Identify which cell holds the provided text, then report its [x, y] central coordinate. 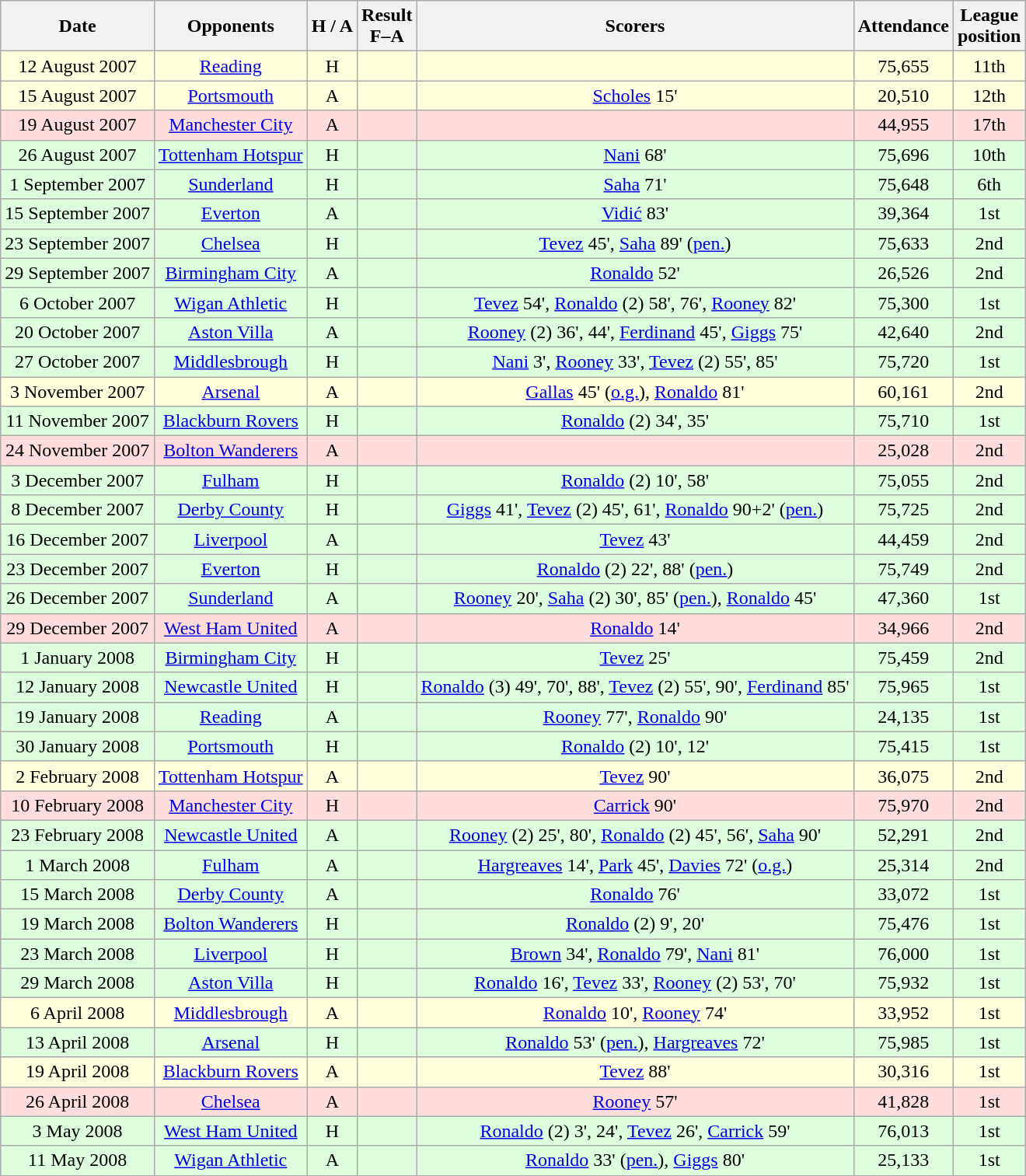
H / A [332, 26]
44,459 [903, 539]
Ronaldo (2) 22', 88' (pen.) [635, 569]
Ronaldo 16', Tevez 33', Rooney (2) 53', 70' [635, 983]
75,696 [903, 155]
Ronaldo 52' [635, 273]
75,415 [903, 746]
Nani 68' [635, 155]
16 December 2007 [78, 539]
75,710 [903, 421]
23 March 2008 [78, 954]
Brown 34', Ronaldo 79', Nani 81' [635, 954]
23 September 2007 [78, 243]
24 November 2007 [78, 451]
Tevez 45', Saha 89' (pen.) [635, 243]
Tevez 90' [635, 776]
6 October 2007 [78, 302]
Nani 3', Rooney 33', Tevez (2) 55', 85' [635, 361]
Rooney 57' [635, 1101]
Opponents [230, 26]
44,955 [903, 125]
27 October 2007 [78, 361]
25,133 [903, 1160]
Ronaldo (2) 10', 12' [635, 746]
75,932 [903, 983]
Ronaldo 53' (pen.), Hargreaves 72' [635, 1042]
60,161 [903, 391]
26 December 2007 [78, 598]
75,476 [903, 924]
15 September 2007 [78, 214]
Vidić 83' [635, 214]
3 November 2007 [78, 391]
Ronaldo 10', Rooney 74' [635, 1013]
41,828 [903, 1101]
Leagueposition [989, 26]
Ronaldo (2) 34', 35' [635, 421]
3 May 2008 [78, 1131]
Rooney 20', Saha (2) 30', 85' (pen.), Ronaldo 45' [635, 598]
25,028 [903, 451]
75,055 [903, 480]
75,655 [903, 66]
75,648 [903, 184]
26,526 [903, 273]
6 April 2008 [78, 1013]
75,985 [903, 1042]
10 February 2008 [78, 805]
Ronaldo 76' [635, 895]
26 August 2007 [78, 155]
24,135 [903, 717]
20 October 2007 [78, 332]
ResultF–A [387, 26]
Hargreaves 14', Park 45', Davies 72' (o.g.) [635, 865]
Carrick 90' [635, 805]
Date [78, 26]
75,970 [903, 805]
75,633 [903, 243]
6th [989, 184]
20,510 [903, 96]
23 February 2008 [78, 835]
19 April 2008 [78, 1072]
47,360 [903, 598]
1 September 2007 [78, 184]
75,459 [903, 658]
23 December 2007 [78, 569]
Gallas 45' (o.g.), Ronaldo 81' [635, 391]
76,000 [903, 954]
2 February 2008 [78, 776]
34,966 [903, 628]
15 March 2008 [78, 895]
26 April 2008 [78, 1101]
Rooney (2) 36', 44', Ferdinand 45', Giggs 75' [635, 332]
Rooney (2) 25', 80', Ronaldo (2) 45', 56', Saha 90' [635, 835]
Scholes 15' [635, 96]
29 December 2007 [78, 628]
30 January 2008 [78, 746]
25,314 [903, 865]
75,300 [903, 302]
39,364 [903, 214]
12 August 2007 [78, 66]
29 September 2007 [78, 273]
15 August 2007 [78, 96]
1 March 2008 [78, 865]
Tevez 88' [635, 1072]
Ronaldo 14' [635, 628]
29 March 2008 [78, 983]
Rooney 77', Ronaldo 90' [635, 717]
Tevez 25' [635, 658]
Saha 71' [635, 184]
3 December 2007 [78, 480]
75,725 [903, 510]
76,013 [903, 1131]
Tevez 43' [635, 539]
12th [989, 96]
19 March 2008 [78, 924]
42,640 [903, 332]
11 November 2007 [78, 421]
Attendance [903, 26]
Tevez 54', Ronaldo (2) 58', 76', Rooney 82' [635, 302]
17th [989, 125]
12 January 2008 [78, 687]
30,316 [903, 1072]
52,291 [903, 835]
33,952 [903, 1013]
Ronaldo 33' (pen.), Giggs 80' [635, 1160]
75,965 [903, 687]
75,749 [903, 569]
10th [989, 155]
36,075 [903, 776]
Ronaldo (2) 10', 58' [635, 480]
Ronaldo (3) 49', 70', 88', Tevez (2) 55', 90', Ferdinand 85' [635, 687]
19 August 2007 [78, 125]
11th [989, 66]
75,720 [903, 361]
1 January 2008 [78, 658]
33,072 [903, 895]
13 April 2008 [78, 1042]
Ronaldo (2) 9', 20' [635, 924]
8 December 2007 [78, 510]
19 January 2008 [78, 717]
Ronaldo (2) 3', 24', Tevez 26', Carrick 59' [635, 1131]
11 May 2008 [78, 1160]
Giggs 41', Tevez (2) 45', 61', Ronaldo 90+2' (pen.) [635, 510]
Scorers [635, 26]
